Pinpoint the cell where the given text exists, returning its [x, y] midpoint coordinate. 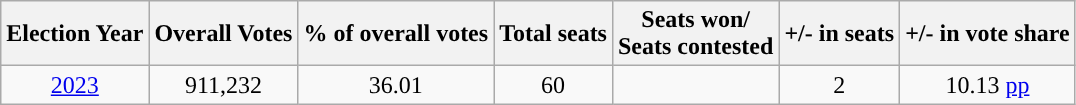
10.13 pp [988, 85]
60 [554, 85]
Total seats [554, 34]
% of overall votes [396, 34]
+/- in vote share [988, 34]
+/- in seats [840, 34]
Election Year [75, 34]
Seats won/Seats contested [695, 34]
2023 [75, 85]
2 [840, 85]
Overall Votes [224, 34]
36.01 [396, 85]
911,232 [224, 85]
